Find where the given text appears and provide that cell's center as [X, Y] coordinate. 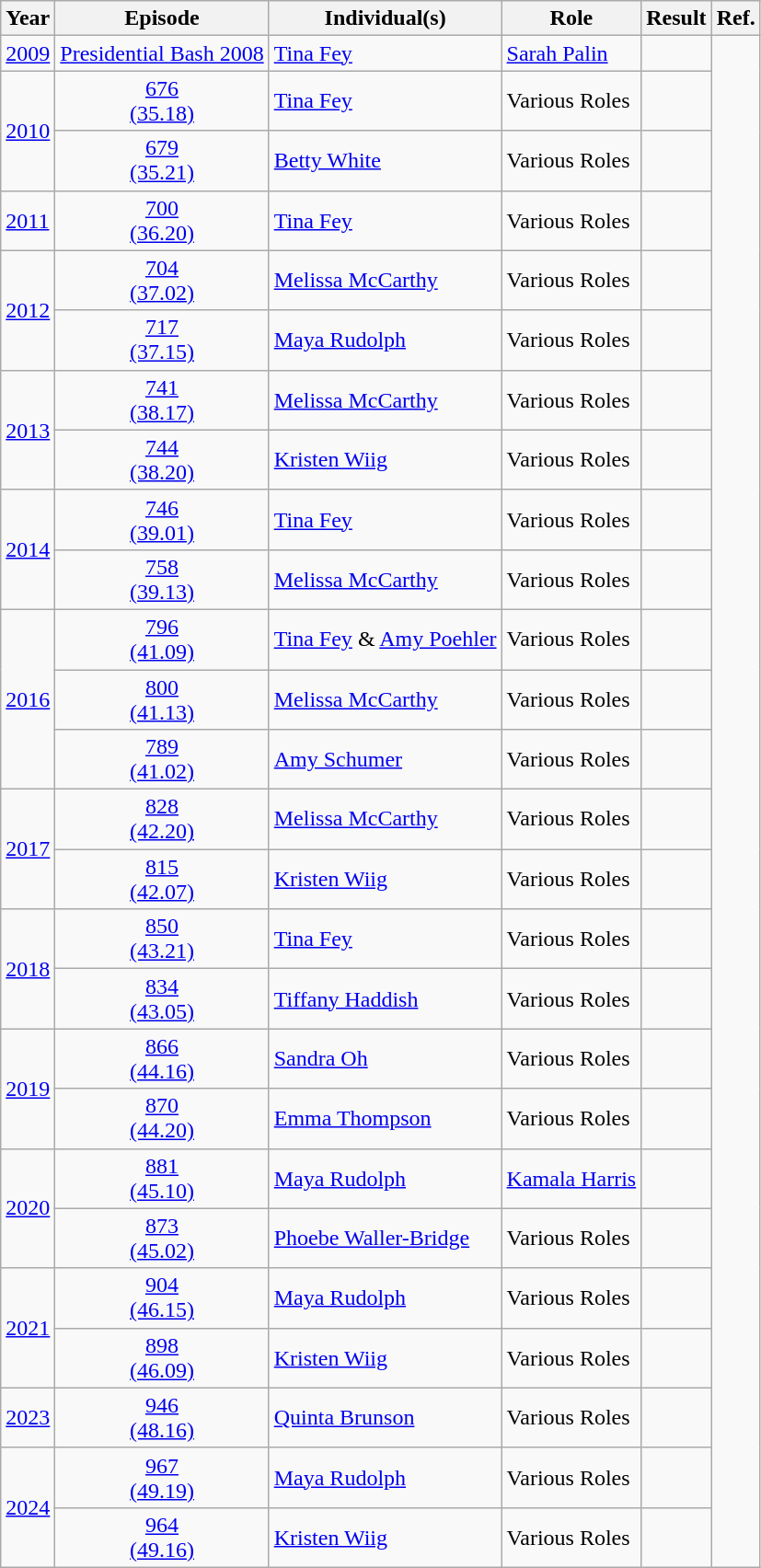
Result [676, 18]
Role [571, 18]
Sarah Palin [571, 53]
741 (38.17) [162, 399]
746 (39.01) [162, 519]
828 (42.20) [162, 819]
704 (37.02) [162, 280]
758 (39.13) [162, 580]
789 (41.02) [162, 760]
2019 [28, 1089]
744 (38.20) [162, 460]
Quinta Brunson [385, 1417]
Amy Schumer [385, 760]
2020 [28, 1208]
Year [28, 18]
964 (49.16) [162, 1537]
834 (43.05) [162, 999]
679 (35.21) [162, 160]
Emma Thompson [385, 1119]
796 (41.09) [162, 639]
2016 [28, 699]
Ref. [736, 18]
Individual(s) [385, 18]
881 (45.10) [162, 1178]
676 (35.18) [162, 101]
Tiffany Haddish [385, 999]
967 (49.19) [162, 1478]
2014 [28, 549]
904 (46.15) [162, 1297]
Sandra Oh [385, 1058]
717 (37.15) [162, 340]
898 (46.09) [162, 1358]
2018 [28, 969]
Betty White [385, 160]
700 (36.20) [162, 221]
Phoebe Waller-Bridge [385, 1239]
2023 [28, 1417]
Presidential Bash 2008 [162, 53]
2021 [28, 1328]
800 (41.13) [162, 699]
2010 [28, 131]
2012 [28, 310]
946 (48.16) [162, 1417]
2009 [28, 53]
Episode [162, 18]
866 (44.16) [162, 1058]
870 (44.20) [162, 1119]
2011 [28, 221]
2024 [28, 1507]
Kamala Harris [571, 1178]
850 (43.21) [162, 939]
873 (45.02) [162, 1239]
2017 [28, 849]
2013 [28, 430]
Tina Fey & Amy Poehler [385, 639]
815 (42.07) [162, 880]
